Pinpoint the cell where the given text exists, returning its (X, Y) midpoint coordinate. 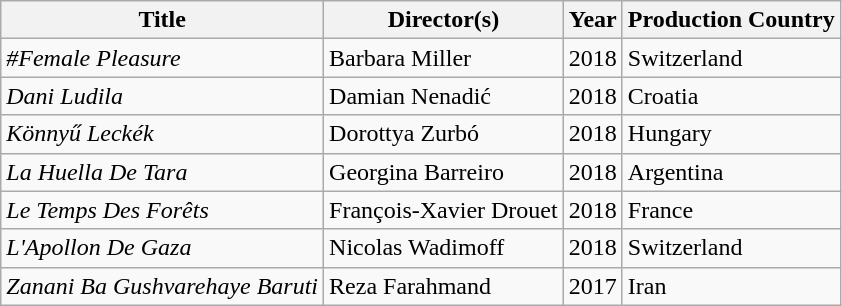
Director(s) (444, 20)
France (731, 210)
Könnyű Leckék (162, 134)
#Female Pleasure (162, 58)
Dani Ludila (162, 96)
Iran (731, 286)
Barbara Miller (444, 58)
Zanani Ba Gushvarehaye Baruti (162, 286)
Year (592, 20)
Nicolas Wadimoff (444, 248)
Damian Nenadić (444, 96)
Dorottya Zurbó (444, 134)
Production Country (731, 20)
Georgina Barreiro (444, 172)
La Huella De Tara (162, 172)
L'Apollon De Gaza (162, 248)
François-Xavier Drouet (444, 210)
Croatia (731, 96)
Le Temps Des Forêts (162, 210)
Argentina (731, 172)
Reza Farahmand (444, 286)
Hungary (731, 134)
2017 (592, 286)
Title (162, 20)
